For the text-containing cell, return its midpoint in (X, Y) coordinate format. 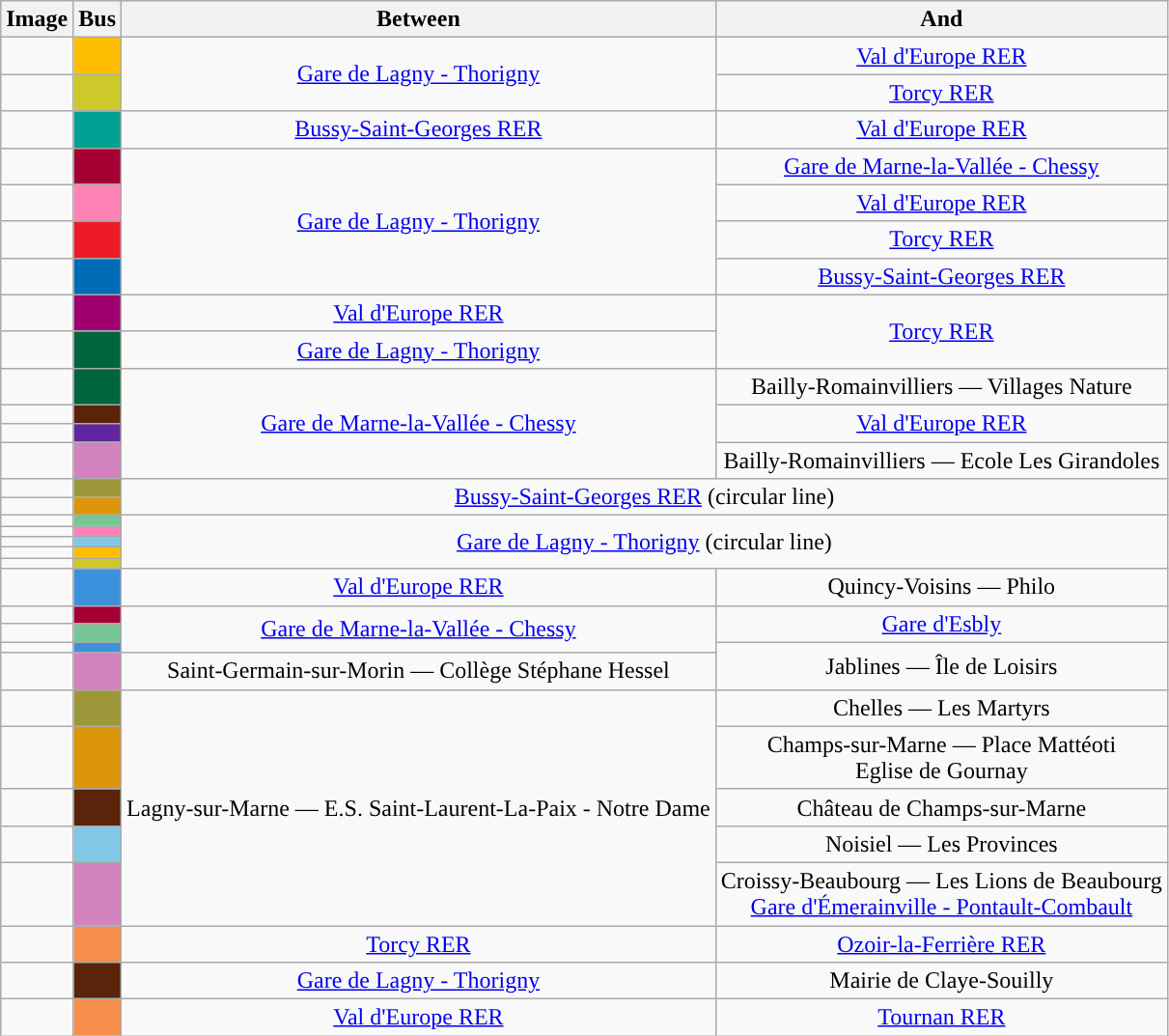
Bus (97, 19)
Saint-Germain-sur-Morin — Collège Stéphane Hessel (419, 671)
Lagny-sur-Marne — E.S. Saint-Laurent-La-Paix - Notre Dame (419, 807)
Bussy-Saint-Georges RER (circular line) (645, 497)
Quincy-Voisins — Philo (941, 587)
Château de Champs-sur-Marne (941, 807)
Bailly-Romainvilliers — Ecole Les Girandoles (941, 461)
Gare de Lagny - Thorigny (circular line) (645, 543)
Jablines — Île de Loisirs (941, 666)
Chelles — Les Martyrs (941, 708)
Tournan RER (941, 1018)
Ozoir-la-Ferrière RER (941, 943)
Between (419, 19)
And (941, 19)
Croissy-Beaubourg — Les Lions de BeaubourgGare d'Émerainville - Pontault-Combault (941, 894)
Mairie de Claye-Souilly (941, 981)
Noisiel — Les Provinces (941, 844)
Gare d'Esbly (941, 624)
Image (37, 19)
Bailly-Romainvilliers — Villages Nature (941, 386)
Champs-sur-Marne — Place MattéotiEglise de Gournay (941, 757)
